Return the (x, y) coordinate for the center point of the cell that contains the specified text.  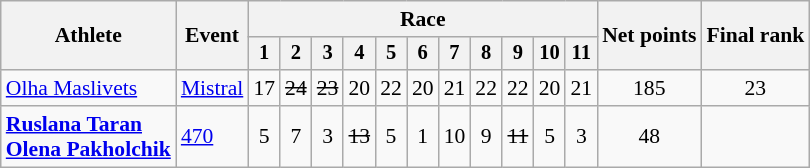
4 (359, 54)
13 (359, 136)
8 (486, 54)
185 (649, 88)
Race (422, 19)
6 (423, 54)
Event (212, 36)
Ruslana TaranOlena Pakholchik (88, 136)
17 (264, 88)
48 (649, 136)
470 (212, 136)
Olha Maslivets (88, 88)
Mistral (212, 88)
2 (296, 54)
24 (296, 88)
Athlete (88, 36)
Net points (649, 36)
Final rank (755, 36)
